Return the (X, Y) coordinate for the center point of the cell that contains the specified text.  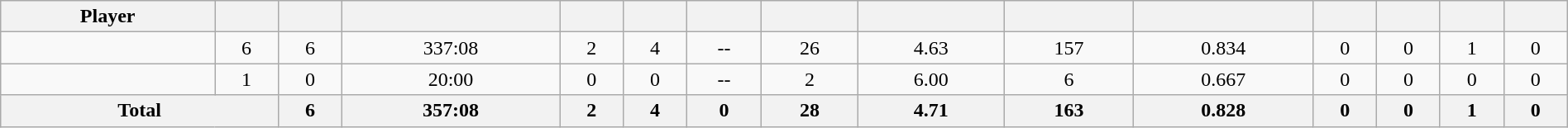
337:08 (450, 48)
Total (140, 111)
Player (108, 17)
28 (809, 111)
0.828 (1224, 111)
4.63 (931, 48)
163 (1068, 111)
6.00 (931, 79)
0.667 (1224, 79)
20:00 (450, 79)
357:08 (450, 111)
4.71 (931, 111)
26 (809, 48)
157 (1068, 48)
0.834 (1224, 48)
